Identify which cell holds the provided text, then report its [x, y] central coordinate. 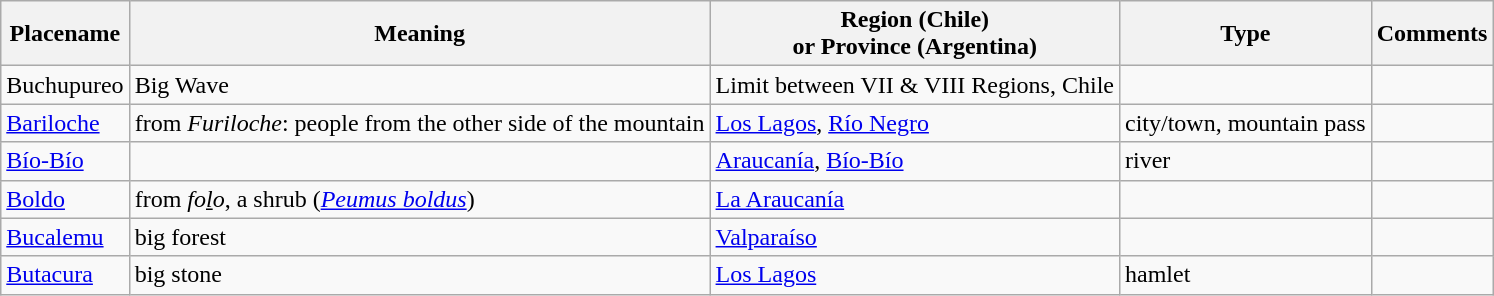
big stone [420, 275]
Valparaíso [914, 237]
Limit between VII & VIII Regions, Chile [914, 85]
Placename [65, 34]
big forest [420, 237]
Los Lagos, Río Negro [914, 123]
Region (Chile)or Province (Argentina) [914, 34]
hamlet [1245, 275]
Butacura [65, 275]
Los Lagos [914, 275]
Boldo [65, 199]
Type [1245, 34]
Meaning [420, 34]
Bariloche [65, 123]
city/town, mountain pass [1245, 123]
from folo, a shrub (Peumus boldus) [420, 199]
from Furiloche: people from the other side of the mountain [420, 123]
Bío-Bío [65, 161]
Buchupureo [65, 85]
Bucalemu [65, 237]
Comments [1432, 34]
La Araucanía [914, 199]
Araucanía, Bío-Bío [914, 161]
river [1245, 161]
Big Wave [420, 85]
